Scan for the cell matching the given text and deliver its (x, y) coordinate at center. 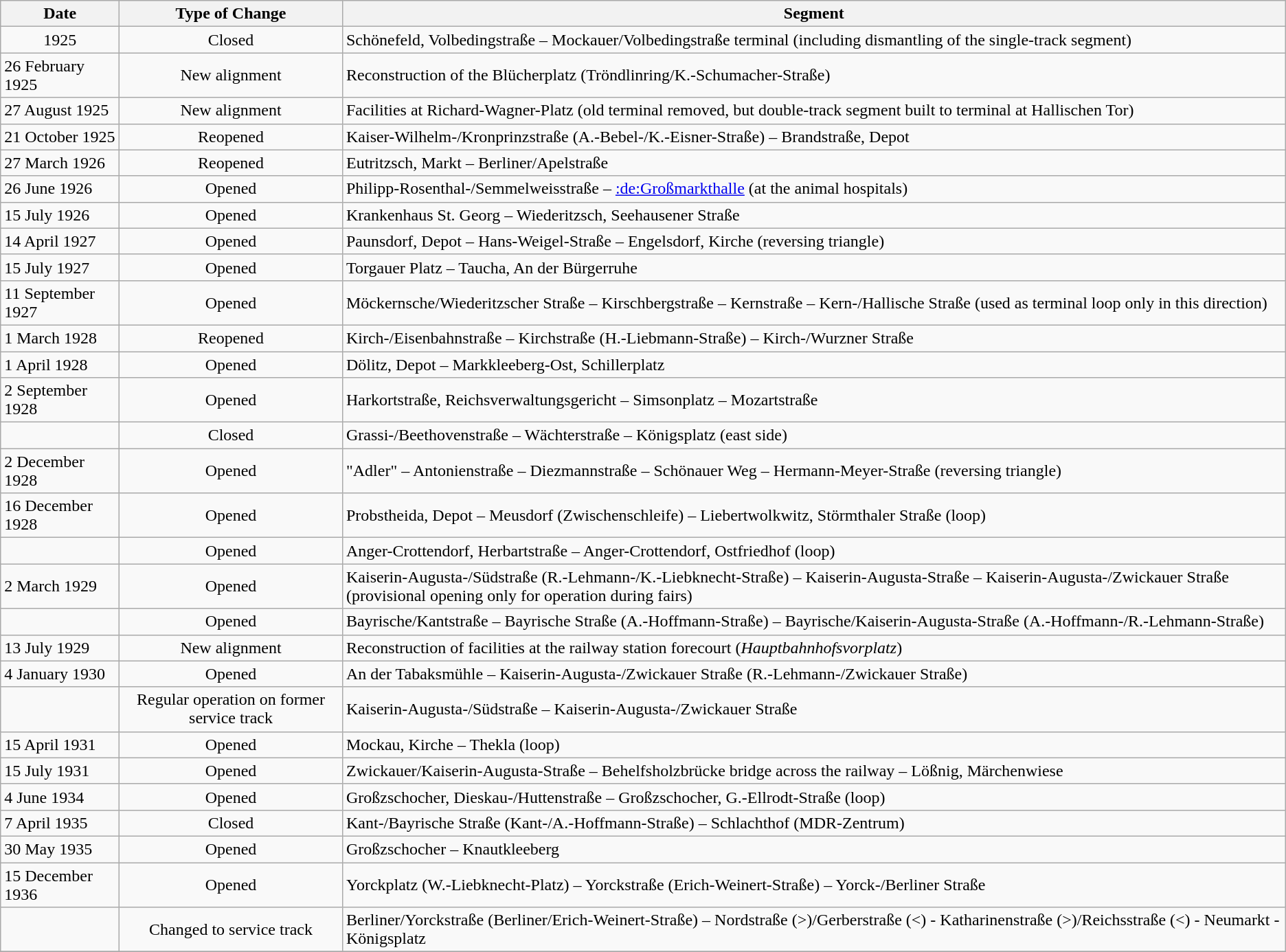
Möckernsche/Wiederitzscher Straße – Kirschbergstraße – Kernstraße – Kern-/Hallische Straße (used as terminal loop only in this direction) (813, 302)
14 April 1927 (60, 241)
26 June 1926 (60, 189)
Bayrische/Kantstraße – Bayrische Straße (A.-Hoffmann-Straße) – Bayrische/Kaiserin-Augusta-Straße (A.-Hoffmann-/R.-Lehmann-Straße) (813, 622)
15 July 1931 (60, 771)
"Adler" – Antonienstraße – Diezmannstraße – Schönauer Weg – Hermann-Meyer-Straße (reversing triangle) (813, 471)
15 April 1931 (60, 745)
11 September 1927 (60, 302)
Reconstruction of the Blücherplatz (Tröndlinring/K.-Schumacher-Straße) (813, 76)
Date (60, 14)
Dölitz, Depot – Markkleeberg-Ost, Schillerplatz (813, 365)
Torgauer Platz – Taucha, An der Bürgerruhe (813, 267)
Kirch-/Eisenbahnstraße – Kirchstraße (H.-Liebmann-Straße) – Kirch-/Wurzner Straße (813, 338)
21 October 1925 (60, 137)
Philipp-Rosenthal-/Semmelweisstraße – :de:Großmarkthalle (at the animal hospitals) (813, 189)
Probstheida, Depot – Meusdorf (Zwischenschleife) – Liebertwolkwitz, Störmthaler Straße (loop) (813, 515)
26 February 1925 (60, 76)
Kant-/Bayrische Straße (Kant-/A.-Hoffmann-Straße) – Schlachthof (MDR-Zentrum) (813, 823)
1 April 1928 (60, 365)
Eutritzsch, Markt – Berliner/Apelstraße (813, 163)
Regular operation on former service track (231, 709)
Zwickauer/Kaiserin-Augusta-Straße – Behelfsholzbrücke bridge across the railway – Lößnig, Märchenwiese (813, 771)
An der Tabaksmühle – Kaiserin-Augusta-/Zwickauer Straße (R.-Lehmann-/Zwickauer Straße) (813, 674)
Großzschocher – Knautkleeberg (813, 849)
Paunsdorf, Depot – Hans-Weigel-Straße – Engelsdorf, Kirche (reversing triangle) (813, 241)
Kaiser-Wilhelm-/Kronprinzstraße (A.-Bebel-/K.-Eisner-Straße) – Brandstraße, Depot (813, 137)
Type of Change (231, 14)
7 April 1935 (60, 823)
2 March 1929 (60, 587)
4 January 1930 (60, 674)
2 December 1928 (60, 471)
Harkortstraße, Reichsverwaltungsgericht – Simsonplatz – Mozartstraße (813, 400)
Mockau, Kirche – Thekla (loop) (813, 745)
13 July 1929 (60, 648)
15 July 1926 (60, 215)
Yorckplatz (W.-Liebknecht-Platz) – Yorckstraße (Erich-Weinert-Straße) – Yorck-/Berliner Straße (813, 885)
Krankenhaus St. Georg – Wiederitzsch, Seehausener Straße (813, 215)
27 August 1925 (60, 111)
2 September 1928 (60, 400)
Anger-Crottendorf, Herbartstraße – Anger-Crottendorf, Ostfriedhof (loop) (813, 551)
4 June 1934 (60, 797)
Großzschocher, Dieskau-/Huttenstraße – Großzschocher, G.-Ellrodt-Straße (loop) (813, 797)
Grassi-/Beethovenstraße – Wächterstraße – Königsplatz (east side) (813, 435)
30 May 1935 (60, 849)
15 December 1936 (60, 885)
1925 (60, 40)
Facilities at Richard-Wagner-Platz (old terminal removed, but double-track segment built to terminal at Hallischen Tor) (813, 111)
15 July 1927 (60, 267)
1 March 1928 (60, 338)
Kaiserin-Augusta-/Südstraße – Kaiserin-Augusta-/Zwickauer Straße (813, 709)
Segment (813, 14)
Reconstruction of facilities at the railway station forecourt (Hauptbahnhofsvorplatz) (813, 648)
16 December 1928 (60, 515)
27 March 1926 (60, 163)
Schönefeld, Volbedingstraße – Mockauer/Volbedingstraße terminal (including dismantling of the single-track segment) (813, 40)
Changed to service track (231, 930)
